From the cell containing the given text, extract its center point as [x, y] coordinate. 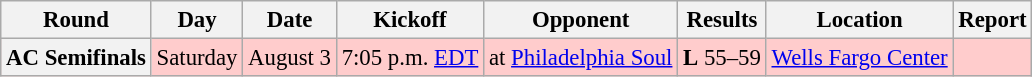
Location [860, 20]
Day [197, 20]
Results [722, 20]
Wells Fargo Center [860, 58]
August 3 [290, 58]
Opponent [581, 20]
at Philadelphia Soul [581, 58]
7:05 p.m. EDT [410, 58]
L 55–59 [722, 58]
Date [290, 20]
AC Semifinals [76, 58]
Kickoff [410, 20]
Round [76, 20]
Report [992, 20]
Saturday [197, 58]
